Determine the [x, y] coordinate at the center of the cell enclosing the given text.  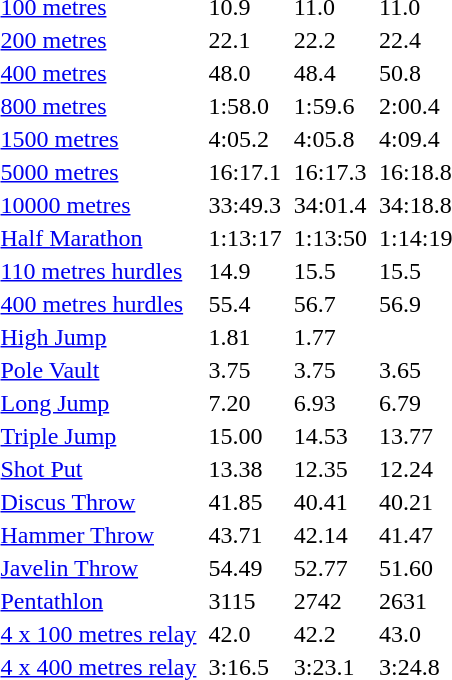
6.93 [330, 403]
12.35 [330, 469]
22.1 [245, 40]
16:17.1 [245, 172]
48.4 [330, 73]
1:59.6 [330, 106]
40.41 [330, 502]
14.9 [245, 271]
56.7 [330, 304]
1.77 [330, 337]
1:13:50 [330, 238]
42.14 [330, 535]
4:05.8 [330, 139]
16:17.3 [330, 172]
42.0 [245, 634]
7.20 [245, 403]
1:58.0 [245, 106]
33:49.3 [245, 205]
4:05.2 [245, 139]
13.38 [245, 469]
14.53 [330, 436]
34:01.4 [330, 205]
54.49 [245, 568]
48.0 [245, 73]
1.81 [245, 337]
15.5 [330, 271]
22.2 [330, 40]
15.00 [245, 436]
41.85 [245, 502]
52.77 [330, 568]
2742 [330, 601]
55.4 [245, 304]
3115 [245, 601]
42.2 [330, 634]
1:13:17 [245, 238]
43.71 [245, 535]
